Detect which cell encompasses the target text, then output its (X, Y) center coordinate. 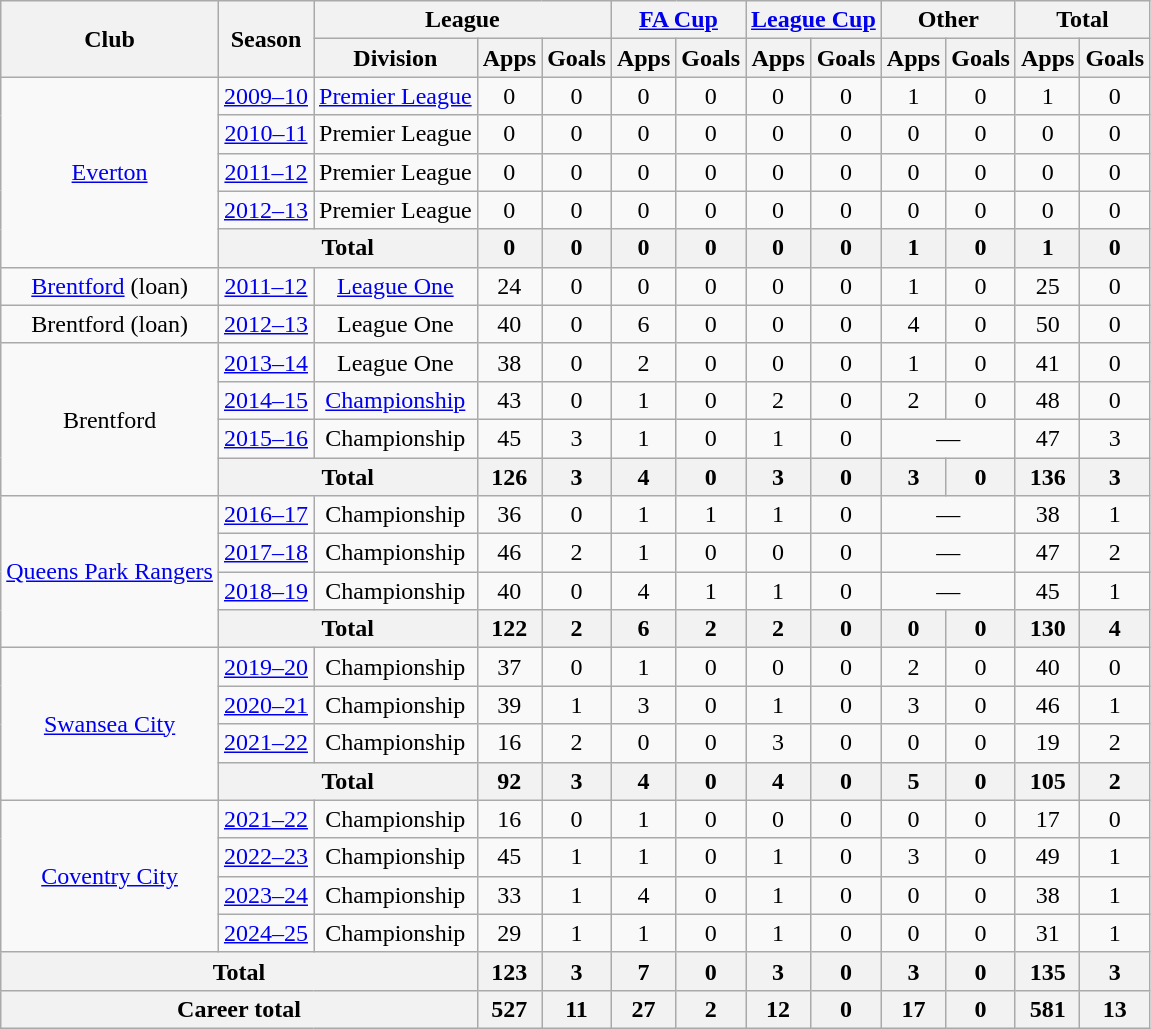
2016–17 (266, 515)
19 (1047, 743)
2013–14 (266, 362)
27 (643, 1009)
48 (1047, 400)
League (463, 20)
2022–23 (266, 857)
41 (1047, 362)
2018–19 (266, 591)
Season (266, 39)
25 (1047, 286)
Queens Park Rangers (110, 572)
2017–18 (266, 553)
135 (1047, 971)
Coventry City (110, 876)
2015–16 (266, 438)
50 (1047, 324)
FA Cup (678, 20)
2019–20 (266, 667)
49 (1047, 857)
29 (509, 933)
Everton (110, 172)
League Cup (814, 20)
527 (509, 1009)
126 (509, 477)
11 (577, 1009)
2020–21 (266, 705)
123 (509, 971)
Division (396, 58)
39 (509, 705)
24 (509, 286)
122 (509, 629)
36 (509, 515)
5 (913, 781)
92 (509, 781)
33 (509, 895)
130 (1047, 629)
105 (1047, 781)
13 (1115, 1009)
Club (110, 39)
2010–11 (266, 134)
7 (643, 971)
2023–24 (266, 895)
136 (1047, 477)
43 (509, 400)
Brentford (110, 419)
2024–25 (266, 933)
37 (509, 667)
2014–15 (266, 400)
2009–10 (266, 96)
Other (948, 20)
581 (1047, 1009)
Swansea City (110, 724)
31 (1047, 933)
Career total (239, 1009)
12 (778, 1009)
